Return [x, y] of the center of cell containing provided text 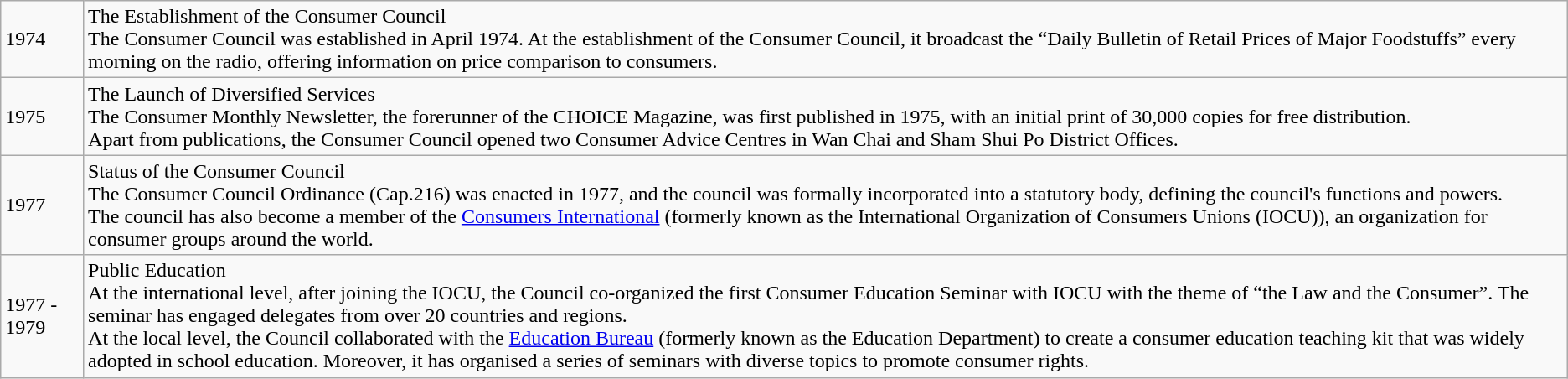
1977 [42, 205]
1974 [42, 39]
1975 [42, 117]
1977 - 1979 [42, 316]
